Identify which cell holds the provided text, then report its (x, y) central coordinate. 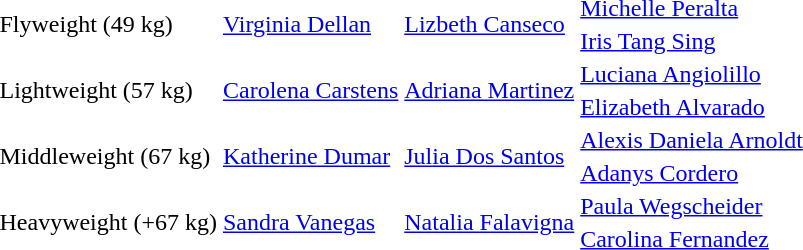
Katherine Dumar (310, 156)
Julia Dos Santos (490, 156)
Carolena Carstens (310, 90)
Adriana Martinez (490, 90)
